Return (x, y) of the center of cell containing provided text 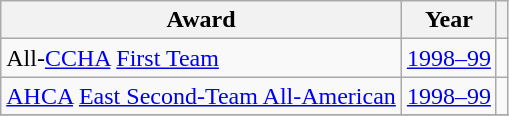
Award (202, 20)
All-CCHA First Team (202, 58)
Year (448, 20)
AHCA East Second-Team All-American (202, 96)
